Detect which cell encompasses the target text, then output its [x, y] center coordinate. 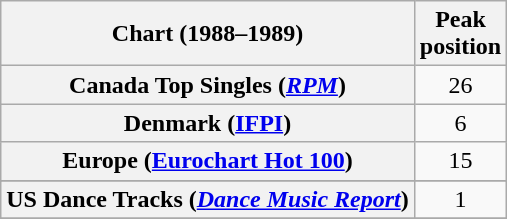
1 [460, 199]
Chart (1988–1989) [208, 34]
26 [460, 85]
Canada Top Singles (RPM) [208, 85]
Europe (Eurochart Hot 100) [208, 161]
Denmark (IFPI) [208, 123]
15 [460, 161]
US Dance Tracks (Dance Music Report) [208, 199]
6 [460, 123]
Peakposition [460, 34]
